Identify which cell holds the provided text, then report its (X, Y) central coordinate. 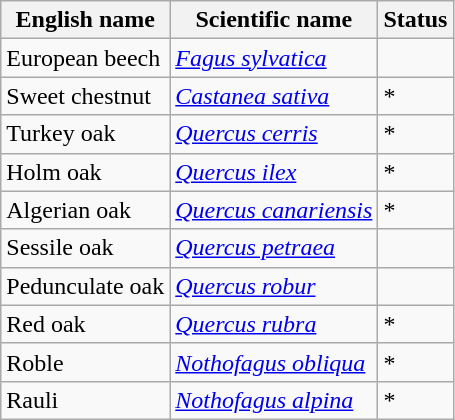
Turkey oak (86, 134)
Roble (86, 362)
English name (86, 20)
Rauli (86, 400)
European beech (86, 58)
Sessile oak (86, 248)
Quercus robur (274, 286)
Quercus petraea (274, 248)
Nothofagus obliqua (274, 362)
Sweet chestnut (86, 96)
Status (416, 20)
Algerian oak (86, 210)
Nothofagus alpina (274, 400)
Quercus ilex (274, 172)
Red oak (86, 324)
Quercus canariensis (274, 210)
Pedunculate oak (86, 286)
Quercus rubra (274, 324)
Quercus cerris (274, 134)
Fagus sylvatica (274, 58)
Holm oak (86, 172)
Scientific name (274, 20)
Castanea sativa (274, 96)
